Locate the cell with the specified text and output its [X, Y] center coordinate. 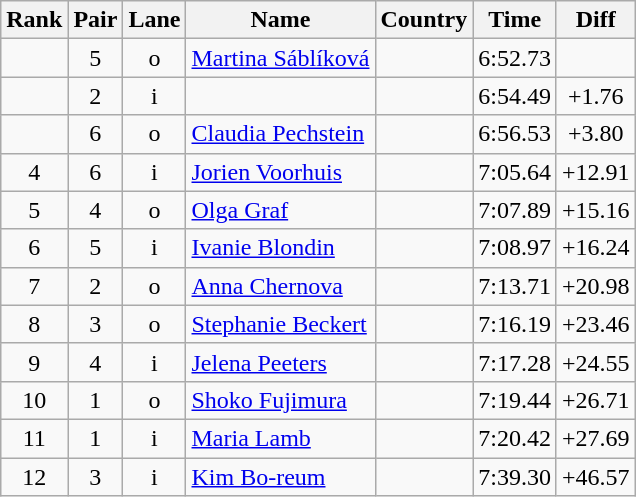
+23.46 [596, 324]
7:20.42 [515, 438]
7:19.44 [515, 400]
Time [515, 20]
Maria Lamb [280, 438]
Lane [154, 20]
7:16.19 [515, 324]
+27.69 [596, 438]
12 [34, 477]
Shoko Fujimura [280, 400]
Olga Graf [280, 210]
6:54.49 [515, 96]
Claudia Pechstein [280, 134]
7:39.30 [515, 477]
Jelena Peeters [280, 362]
Kim Bo-reum [280, 477]
7 [34, 286]
7:08.97 [515, 248]
+26.71 [596, 400]
7:05.64 [515, 172]
Martina Sáblíková [280, 58]
7:07.89 [515, 210]
Rank [34, 20]
11 [34, 438]
6:52.73 [515, 58]
8 [34, 324]
+12.91 [596, 172]
+16.24 [596, 248]
Pair [96, 20]
Diff [596, 20]
Country [424, 20]
+24.55 [596, 362]
Name [280, 20]
+20.98 [596, 286]
10 [34, 400]
+46.57 [596, 477]
+1.76 [596, 96]
+3.80 [596, 134]
+15.16 [596, 210]
9 [34, 362]
Jorien Voorhuis [280, 172]
6:56.53 [515, 134]
7:17.28 [515, 362]
7:13.71 [515, 286]
Anna Chernova [280, 286]
Stephanie Beckert [280, 324]
Ivanie Blondin [280, 248]
